Identify which cell holds the provided text, then report its [x, y] central coordinate. 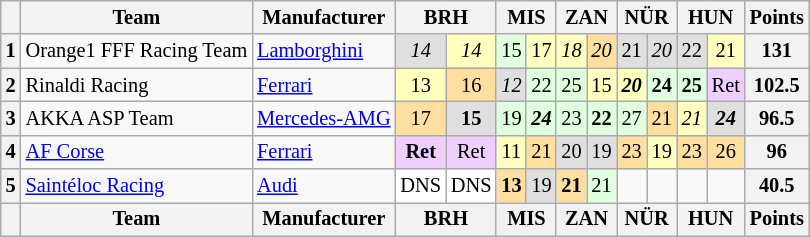
27 [632, 118]
4 [11, 152]
AF Corse [137, 152]
1 [11, 51]
Audi [324, 186]
18 [571, 51]
2 [11, 85]
5 [11, 186]
AKKA ASP Team [137, 118]
26 [726, 152]
Rinaldi Racing [137, 85]
16 [471, 85]
40.5 [777, 186]
3 [11, 118]
Orange1 FFF Racing Team [137, 51]
96 [777, 152]
11 [511, 152]
96.5 [777, 118]
Mercedes-AMG [324, 118]
131 [777, 51]
12 [511, 85]
Saintéloc Racing [137, 186]
102.5 [777, 85]
Lamborghini [324, 51]
